Detect which cell encompasses the target text, then output its (x, y) center coordinate. 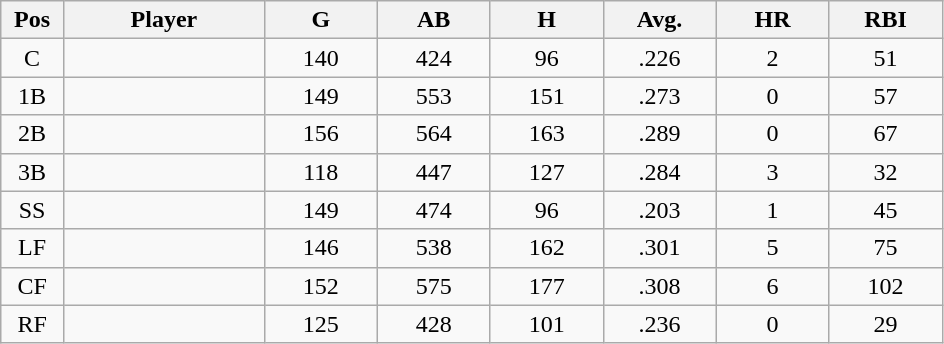
3B (32, 172)
.273 (660, 96)
1 (772, 210)
45 (886, 210)
538 (434, 248)
474 (434, 210)
.289 (660, 134)
2 (772, 58)
564 (434, 134)
.226 (660, 58)
Avg. (660, 20)
75 (886, 248)
C (32, 58)
177 (546, 286)
32 (886, 172)
428 (434, 324)
.203 (660, 210)
127 (546, 172)
RBI (886, 20)
125 (320, 324)
67 (886, 134)
H (546, 20)
118 (320, 172)
Pos (32, 20)
447 (434, 172)
G (320, 20)
29 (886, 324)
5 (772, 248)
CF (32, 286)
.236 (660, 324)
SS (32, 210)
HR (772, 20)
LF (32, 248)
.308 (660, 286)
163 (546, 134)
.284 (660, 172)
152 (320, 286)
162 (546, 248)
156 (320, 134)
Player (164, 20)
57 (886, 96)
6 (772, 286)
553 (434, 96)
151 (546, 96)
2B (32, 134)
51 (886, 58)
102 (886, 286)
101 (546, 324)
.301 (660, 248)
146 (320, 248)
575 (434, 286)
RF (32, 324)
1B (32, 96)
AB (434, 20)
140 (320, 58)
424 (434, 58)
3 (772, 172)
